Identify which cell holds the provided text, then report its [x, y] central coordinate. 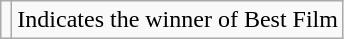
Indicates the winner of Best Film [178, 20]
